Return [x, y] of the center of cell containing provided text 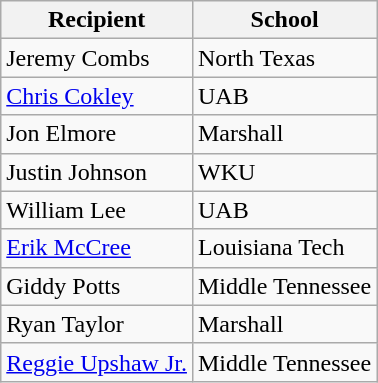
Ryan Taylor [97, 324]
Jon Elmore [97, 134]
Giddy Potts [97, 286]
Justin Johnson [97, 172]
North Texas [284, 58]
Reggie Upshaw Jr. [97, 362]
School [284, 20]
WKU [284, 172]
Louisiana Tech [284, 248]
William Lee [97, 210]
Erik McCree [97, 248]
Chris Cokley [97, 96]
Recipient [97, 20]
Jeremy Combs [97, 58]
